Return the [X, Y] coordinate for the center point of the cell that contains the specified text.  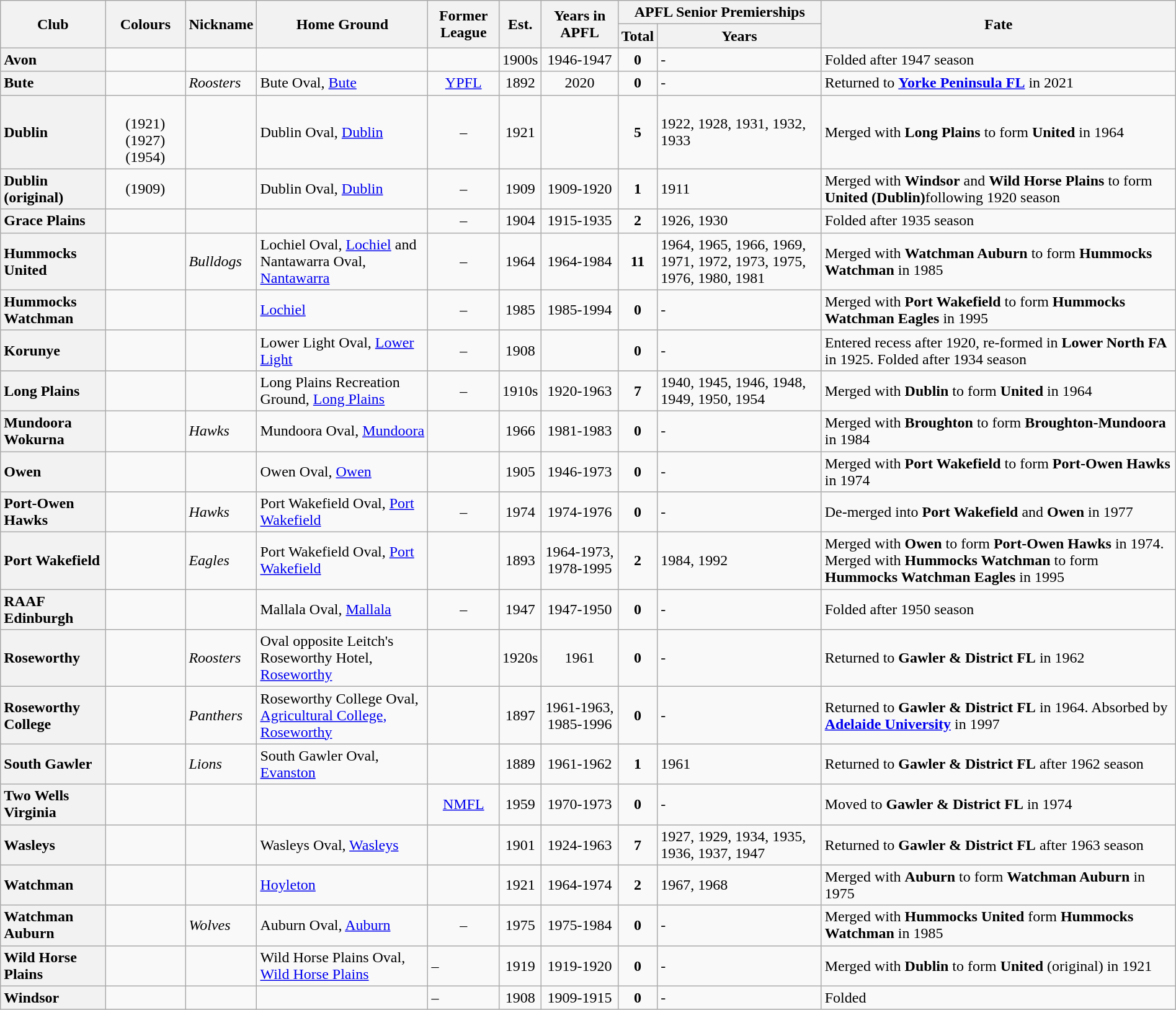
Merged with Auburn to form Watchman Auburn in 1975 [999, 885]
Folded after 1935 season [999, 221]
Roseworthy [53, 658]
1964, 1965, 1966, 1969, 1971, 1972, 1973, 1975, 1976, 1980, 1981 [739, 261]
Merged with Broughton to form Broughton-Mundoora in 1984 [999, 431]
Nickname [221, 24]
Merged with Hummocks United form Hummocks Watchman in 1985 [999, 926]
1964-1973, 1978-1995 [579, 561]
1946-1947 [579, 60]
1909 [520, 189]
1964-1974 [579, 885]
Lochiel Oval, Lochiel and Nantawarra Oval, Nantawarra [342, 261]
Merged with Port Wakefield to form Hummocks Watchman Eagles in 1995 [999, 310]
1920s [520, 658]
Dublin (original) [53, 189]
1909-1920 [579, 189]
1897 [520, 715]
Merged with Owen to form Port-Owen Hawks in 1974. Merged with Hummocks Watchman to form Hummocks Watchman Eagles in 1995 [999, 561]
RAAF Edinburgh [53, 609]
Former League [464, 24]
1926, 1930 [739, 221]
1919 [520, 965]
1909-1915 [579, 998]
Home Ground [342, 24]
Bulldogs [221, 261]
Hoyleton [342, 885]
Merged with Windsor and Wild Horse Plains to form United (Dublin)following 1920 season [999, 189]
1961-1963, 1985-1996 [579, 715]
1905 [520, 471]
1889 [520, 764]
Merged with Port Wakefield to form Port-Owen Hawks in 1974 [999, 471]
Merged with Dublin to form United in 1964 [999, 391]
Owen [53, 471]
Roseworthy College [53, 715]
1981-1983 [579, 431]
Wasleys Oval, Wasleys [342, 845]
1959 [520, 804]
Lions [221, 764]
Watchman Auburn [53, 926]
1901 [520, 845]
1974-1976 [579, 512]
Eagles [221, 561]
Auburn Oval, Auburn [342, 926]
Fate [999, 24]
Windsor [53, 998]
Years in APFL [579, 24]
APFL Senior Premierships [719, 12]
Colours [145, 24]
Watchman [53, 885]
Years [739, 36]
1966 [520, 431]
Long Plains [53, 391]
Grace Plains [53, 221]
1892 [520, 83]
1970-1973 [579, 804]
Oval opposite Leitch's Roseworthy Hotel, Roseworthy [342, 658]
Hummocks Watchman [53, 310]
1947 [520, 609]
2020 [579, 83]
1985 [520, 310]
1975-1984 [579, 926]
Bute [53, 83]
1900s [520, 60]
Est. [520, 24]
Wild Horse Plains Oval, Wild Horse Plains [342, 965]
1922, 1928, 1931, 1932, 1933 [739, 132]
Merged with Watchman Auburn to form Hummocks Watchman in 1985 [999, 261]
Avon [53, 60]
Bute Oval, Bute [342, 83]
1974 [520, 512]
Panthers [221, 715]
1964 [520, 261]
Wolves [221, 926]
1893 [520, 561]
1904 [520, 221]
Club [53, 24]
1919-1920 [579, 965]
1985-1994 [579, 310]
1940, 1945, 1946, 1948, 1949, 1950, 1954 [739, 391]
Two Wells Virginia [53, 804]
1964-1984 [579, 261]
YPFL [464, 83]
(1909) [145, 189]
Dublin [53, 132]
Moved to Gawler & District FL in 1974 [999, 804]
Owen Oval, Owen [342, 471]
1947-1950 [579, 609]
1911 [739, 189]
Returned to Gawler & District FL after 1962 season [999, 764]
Returned to Gawler & District FL after 1963 season [999, 845]
De-merged into Port Wakefield and Owen in 1977 [999, 512]
South Gawler [53, 764]
Wasleys [53, 845]
Entered recess after 1920, re-formed in Lower North FA in 1925. Folded after 1934 season [999, 350]
Mundoora Oval, Mundoora [342, 431]
Returned to Yorke Peninsula FL in 2021 [999, 83]
NMFL [464, 804]
1984, 1992 [739, 561]
1924-1963 [579, 845]
Hummocks United [53, 261]
Folded after 1947 season [999, 60]
5 [638, 132]
Mallala Oval, Mallala [342, 609]
South Gawler Oval, Evanston [342, 764]
Korunye [53, 350]
(1921)(1927) (1954) [145, 132]
1975 [520, 926]
1946-1973 [579, 471]
1967, 1968 [739, 885]
Merged with Dublin to form United (original) in 1921 [999, 965]
11 [638, 261]
Roseworthy College Oval, Agricultural College, Roseworthy [342, 715]
Returned to Gawler & District FL in 1962 [999, 658]
Folded [999, 998]
1920-1963 [579, 391]
Port-Owen Hawks [53, 512]
1910s [520, 391]
Total [638, 36]
Returned to Gawler & District FL in 1964. Absorbed by Adelaide University in 1997 [999, 715]
Mundoora Wokurna [53, 431]
Folded after 1950 season [999, 609]
Port Wakefield [53, 561]
Wild Horse Plains [53, 965]
Lower Light Oval, Lower Light [342, 350]
Long Plains Recreation Ground, Long Plains [342, 391]
Lochiel [342, 310]
1915-1935 [579, 221]
1961-1962 [579, 764]
1927, 1929, 1934, 1935, 1936, 1937, 1947 [739, 845]
Merged with Long Plains to form United in 1964 [999, 132]
